Output the [X, Y] coordinate of the center of the cell containing the given text.  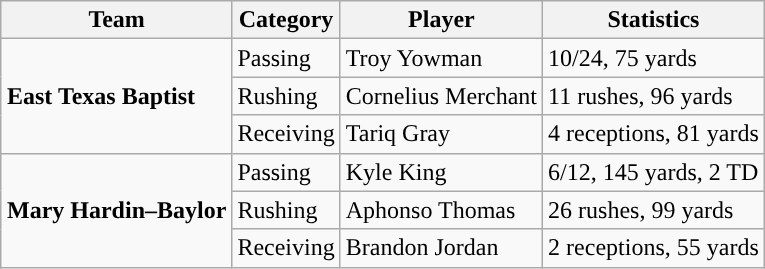
Tariq Gray [441, 134]
Category [286, 20]
Cornelius Merchant [441, 96]
Kyle King [441, 172]
11 rushes, 96 yards [654, 96]
East Texas Baptist [116, 96]
4 receptions, 81 yards [654, 134]
Player [441, 20]
6/12, 145 yards, 2 TD [654, 172]
2 receptions, 55 yards [654, 248]
26 rushes, 99 yards [654, 210]
Mary Hardin–Baylor [116, 210]
Brandon Jordan [441, 248]
10/24, 75 yards [654, 58]
Aphonso Thomas [441, 210]
Statistics [654, 20]
Team [116, 20]
Troy Yowman [441, 58]
